Determine the [x, y] coordinate at the center of the cell enclosing the given text.  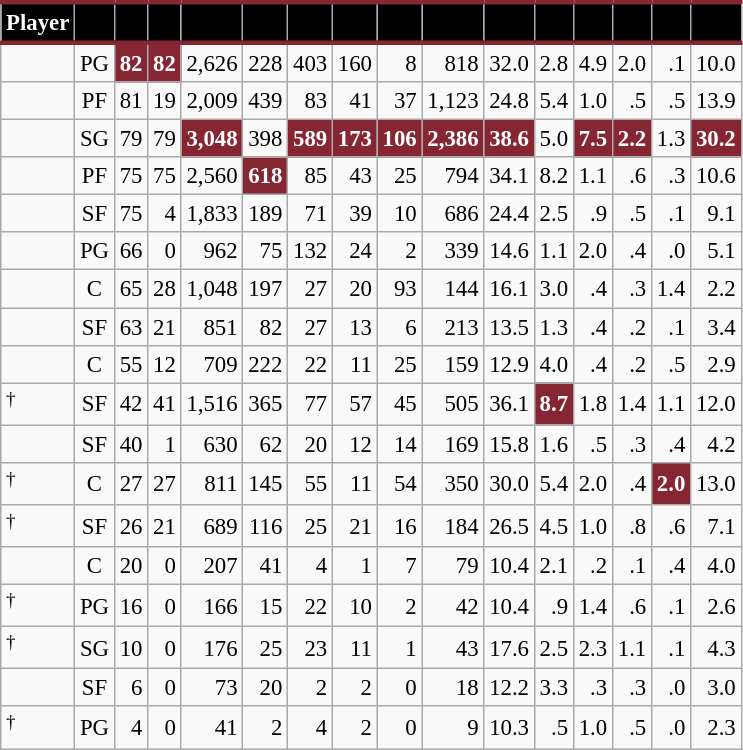
16.1 [509, 289]
38.6 [509, 139]
2.6 [716, 606]
24.4 [509, 214]
4.5 [554, 526]
2.1 [554, 566]
66 [130, 251]
222 [266, 364]
32.0 [509, 62]
18 [453, 688]
9 [453, 728]
1,048 [212, 289]
15.8 [509, 444]
10.3 [509, 728]
2.9 [716, 364]
505 [453, 404]
7 [400, 566]
350 [453, 484]
709 [212, 364]
589 [310, 139]
228 [266, 62]
106 [400, 139]
93 [400, 289]
173 [354, 139]
14.6 [509, 251]
1,123 [453, 101]
73 [212, 688]
811 [212, 484]
132 [310, 251]
14 [400, 444]
13.9 [716, 101]
1.8 [592, 404]
818 [453, 62]
4.9 [592, 62]
8.7 [554, 404]
176 [212, 648]
3.4 [716, 327]
26.5 [509, 526]
189 [266, 214]
689 [212, 526]
13 [354, 327]
24.8 [509, 101]
851 [212, 327]
1,833 [212, 214]
116 [266, 526]
81 [130, 101]
37 [400, 101]
77 [310, 404]
618 [266, 176]
71 [310, 214]
13.5 [509, 327]
144 [453, 289]
197 [266, 289]
398 [266, 139]
13.0 [716, 484]
213 [453, 327]
9.1 [716, 214]
2,626 [212, 62]
30.2 [716, 139]
8 [400, 62]
794 [453, 176]
63 [130, 327]
365 [266, 404]
7.1 [716, 526]
962 [212, 251]
4.3 [716, 648]
24 [354, 251]
159 [453, 364]
19 [164, 101]
160 [354, 62]
23 [310, 648]
2.8 [554, 62]
2,009 [212, 101]
57 [354, 404]
40 [130, 444]
17.6 [509, 648]
145 [266, 484]
.8 [632, 526]
12.2 [509, 688]
5.0 [554, 139]
65 [130, 289]
403 [310, 62]
686 [453, 214]
83 [310, 101]
630 [212, 444]
30.0 [509, 484]
166 [212, 606]
54 [400, 484]
26 [130, 526]
3.3 [554, 688]
7.5 [592, 139]
45 [400, 404]
5.1 [716, 251]
2,560 [212, 176]
2,386 [453, 139]
62 [266, 444]
1,516 [212, 404]
85 [310, 176]
339 [453, 251]
1.6 [554, 444]
12.9 [509, 364]
184 [453, 526]
8.2 [554, 176]
169 [453, 444]
34.1 [509, 176]
10.6 [716, 176]
12.0 [716, 404]
28 [164, 289]
207 [212, 566]
15 [266, 606]
10.0 [716, 62]
3,048 [212, 139]
36.1 [509, 404]
39 [354, 214]
439 [266, 101]
Player [38, 22]
4.2 [716, 444]
